Detect which cell encompasses the target text, then output its (X, Y) center coordinate. 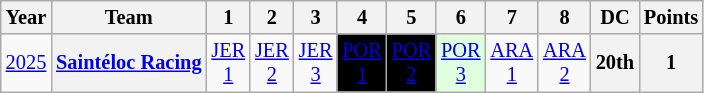
JER1 (228, 63)
20th (615, 63)
4 (362, 17)
POR1 (362, 63)
Saintéloc Racing (128, 63)
3 (316, 17)
POR3 (460, 63)
5 (412, 17)
2025 (26, 63)
POR2 (412, 63)
2 (272, 17)
ARA1 (512, 63)
ARA2 (564, 63)
DC (615, 17)
JER2 (272, 63)
JER3 (316, 63)
8 (564, 17)
Team (128, 17)
7 (512, 17)
Year (26, 17)
6 (460, 17)
Points (671, 17)
